Find where the given text appears and provide that cell's center as (x, y) coordinate. 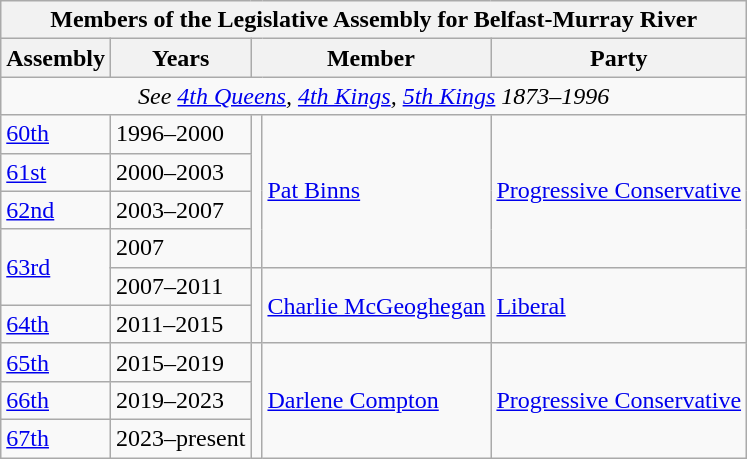
Assembly (56, 58)
Members of the Legislative Assembly for Belfast-Murray River (374, 20)
62nd (56, 210)
66th (56, 400)
See 4th Queens, 4th Kings, 5th Kings 1873–1996 (374, 96)
2015–2019 (180, 362)
67th (56, 438)
1996–2000 (180, 134)
63rd (56, 267)
Member (371, 58)
Party (619, 58)
2007 (180, 248)
Pat Binns (376, 191)
60th (56, 134)
2011–2015 (180, 324)
61st (56, 172)
Charlie McGeoghegan (376, 305)
Liberal (619, 305)
Darlene Compton (376, 400)
2019–2023 (180, 400)
Years (180, 58)
2023–present (180, 438)
64th (56, 324)
2003–2007 (180, 210)
2000–2003 (180, 172)
65th (56, 362)
2007–2011 (180, 286)
